Detect which cell encompasses the target text, then output its (x, y) center coordinate. 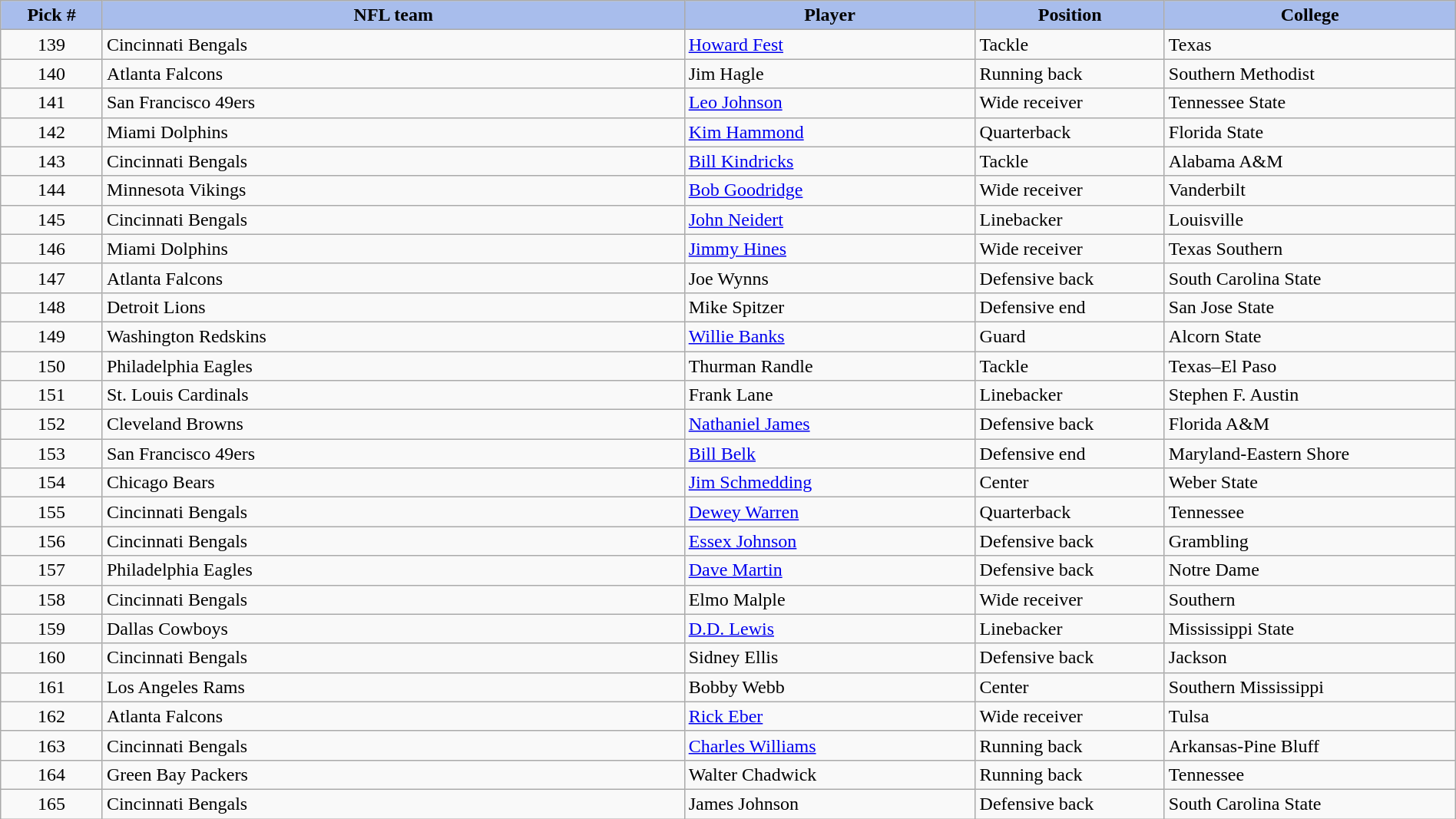
Arkansas-Pine Bluff (1310, 745)
Bob Goodridge (829, 190)
Alcorn State (1310, 336)
139 (52, 45)
Tulsa (1310, 716)
Green Bay Packers (393, 774)
163 (52, 745)
College (1310, 15)
Mississippi State (1310, 629)
Walter Chadwick (829, 774)
162 (52, 716)
146 (52, 249)
James Johnson (829, 804)
Jim Schmedding (829, 483)
Frank Lane (829, 395)
Texas (1310, 45)
141 (52, 103)
156 (52, 541)
153 (52, 454)
Joe Wynns (829, 278)
Thurman Randle (829, 366)
Pick # (52, 15)
Texas Southern (1310, 249)
Willie Banks (829, 336)
154 (52, 483)
142 (52, 132)
Bill Belk (829, 454)
Dewey Warren (829, 512)
149 (52, 336)
Southern (1310, 599)
Dave Martin (829, 570)
Minnesota Vikings (393, 190)
Nathaniel James (829, 424)
160 (52, 658)
Dallas Cowboys (393, 629)
Detroit Lions (393, 307)
Bobby Webb (829, 687)
Grambling (1310, 541)
Louisville (1310, 220)
Kim Hammond (829, 132)
Stephen F. Austin (1310, 395)
155 (52, 512)
Rick Eber (829, 716)
Jackson (1310, 658)
152 (52, 424)
144 (52, 190)
Jimmy Hines (829, 249)
148 (52, 307)
NFL team (393, 15)
Essex Johnson (829, 541)
Bill Kindricks (829, 161)
St. Louis Cardinals (393, 395)
Howard Fest (829, 45)
159 (52, 629)
Florida A&M (1310, 424)
D.D. Lewis (829, 629)
John Neidert (829, 220)
Texas–El Paso (1310, 366)
150 (52, 366)
165 (52, 804)
Maryland-Eastern Shore (1310, 454)
Guard (1070, 336)
157 (52, 570)
164 (52, 774)
Washington Redskins (393, 336)
158 (52, 599)
San Jose State (1310, 307)
Leo Johnson (829, 103)
Position (1070, 15)
Jim Hagle (829, 74)
145 (52, 220)
151 (52, 395)
Southern Methodist (1310, 74)
Florida State (1310, 132)
Los Angeles Rams (393, 687)
140 (52, 74)
Player (829, 15)
Alabama A&M (1310, 161)
Charles Williams (829, 745)
161 (52, 687)
Cleveland Browns (393, 424)
Weber State (1310, 483)
Elmo Malple (829, 599)
Vanderbilt (1310, 190)
Mike Spitzer (829, 307)
Chicago Bears (393, 483)
Notre Dame (1310, 570)
Tennessee State (1310, 103)
Southern Mississippi (1310, 687)
147 (52, 278)
Sidney Ellis (829, 658)
143 (52, 161)
